For the text-containing cell, return its midpoint in (x, y) coordinate format. 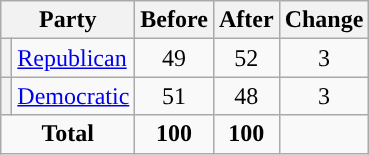
52 (246, 58)
Change (324, 20)
Before (174, 20)
Total (68, 134)
Democratic (74, 96)
Republican (74, 58)
Party (68, 20)
48 (246, 96)
51 (174, 96)
After (246, 20)
49 (174, 58)
